Locate the cell with the specified text and output its [X, Y] center coordinate. 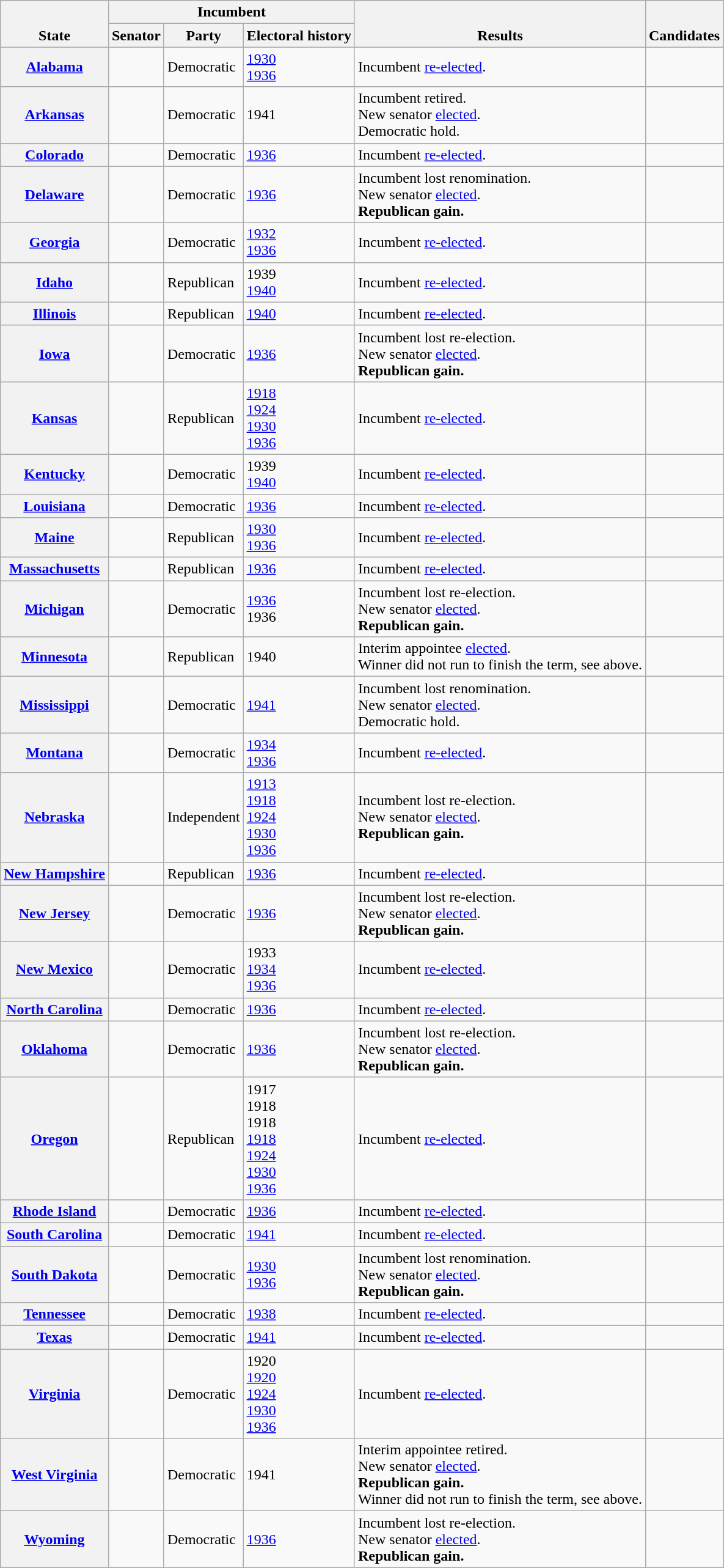
Electoral history [299, 35]
Incumbent lost renomination.New senator elected.Democratic hold. [500, 705]
Illinois [55, 314]
Oregon [55, 1138]
Texas [55, 1338]
Rhode Island [55, 1211]
1920 1920 192419301936 [299, 1394]
Delaware [55, 194]
Iowa [55, 353]
New Jersey [55, 913]
South Dakota [55, 1274]
North Carolina [55, 1009]
Oklahoma [55, 1049]
Colorado [55, 155]
Interim appointee retired.New senator elected.Republican gain.Winner did not run to finish the term, see above. [500, 1474]
Idaho [55, 282]
1932 1936 [299, 242]
Minnesota [55, 657]
Party [203, 35]
Wyoming [55, 1539]
Tennessee [55, 1314]
Candidates [684, 24]
Kentucky [55, 474]
Louisiana [55, 506]
Alabama [55, 67]
Virginia [55, 1394]
Massachusetts [55, 569]
1934 1936 [299, 753]
Incumbent retired.New senator elected.Democratic hold. [500, 115]
Kansas [55, 418]
1918192419301936 [299, 418]
Senator [136, 35]
Results [500, 24]
Michigan [55, 609]
Independent [203, 817]
Nebraska [55, 817]
South Carolina [55, 1234]
1938 [299, 1314]
Incumbent [231, 12]
New Hampshire [55, 874]
Maine [55, 538]
Montana [55, 753]
Arkansas [55, 115]
1933 1934 1936 [299, 970]
1917 1918 1918 1918192419301936 [299, 1138]
New Mexico [55, 970]
Mississippi [55, 705]
Interim appointee elected.Winner did not run to finish the term, see above. [500, 657]
19361936 [299, 609]
State [55, 24]
West Virginia [55, 1474]
Georgia [55, 242]
19131918192419301936 [299, 817]
